Search for the cell housing the specified text and yield its [x, y] center coordinate. 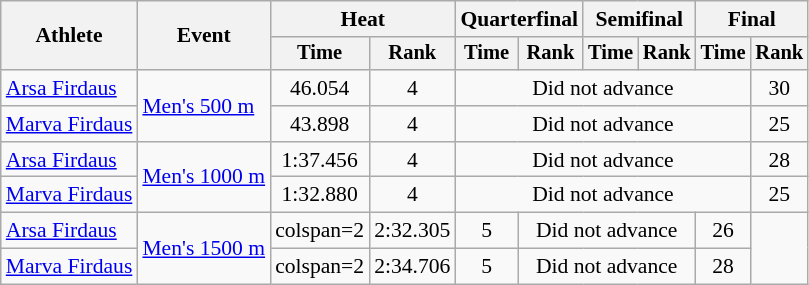
Heat [362, 19]
Athlete [70, 36]
2:32.305 [412, 231]
Semifinal [639, 19]
1:37.456 [320, 160]
46.054 [320, 88]
26 [724, 231]
Quarterfinal [519, 19]
Men's 500 m [204, 106]
Event [204, 36]
2:34.706 [412, 267]
Men's 1000 m [204, 178]
43.898 [320, 124]
Men's 1500 m [204, 248]
Final [752, 19]
30 [780, 88]
1:32.880 [320, 195]
